Identify which cell holds the provided text, then report its [X, Y] central coordinate. 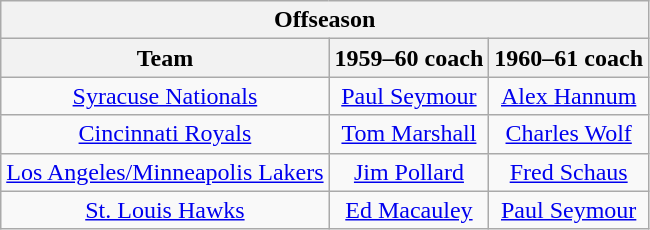
Ed Macauley [409, 210]
St. Louis Hawks [165, 210]
1960–61 coach [569, 58]
Fred Schaus [569, 172]
Alex Hannum [569, 96]
Charles Wolf [569, 134]
1959–60 coach [409, 58]
Team [165, 58]
Offseason [325, 20]
Syracuse Nationals [165, 96]
Jim Pollard [409, 172]
Los Angeles/Minneapolis Lakers [165, 172]
Tom Marshall [409, 134]
Cincinnati Royals [165, 134]
